Search for the cell housing the specified text and yield its [X, Y] center coordinate. 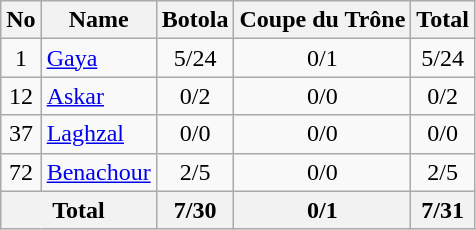
37 [21, 134]
Askar [98, 96]
Botola [195, 20]
7/30 [195, 210]
Coupe du Trône [322, 20]
Name [98, 20]
1 [21, 58]
No [21, 20]
12 [21, 96]
Benachour [98, 172]
Laghzal [98, 134]
72 [21, 172]
Gaya [98, 58]
7/31 [443, 210]
